Extract the [x, y] coordinate from the center of the cell holding the provided text.  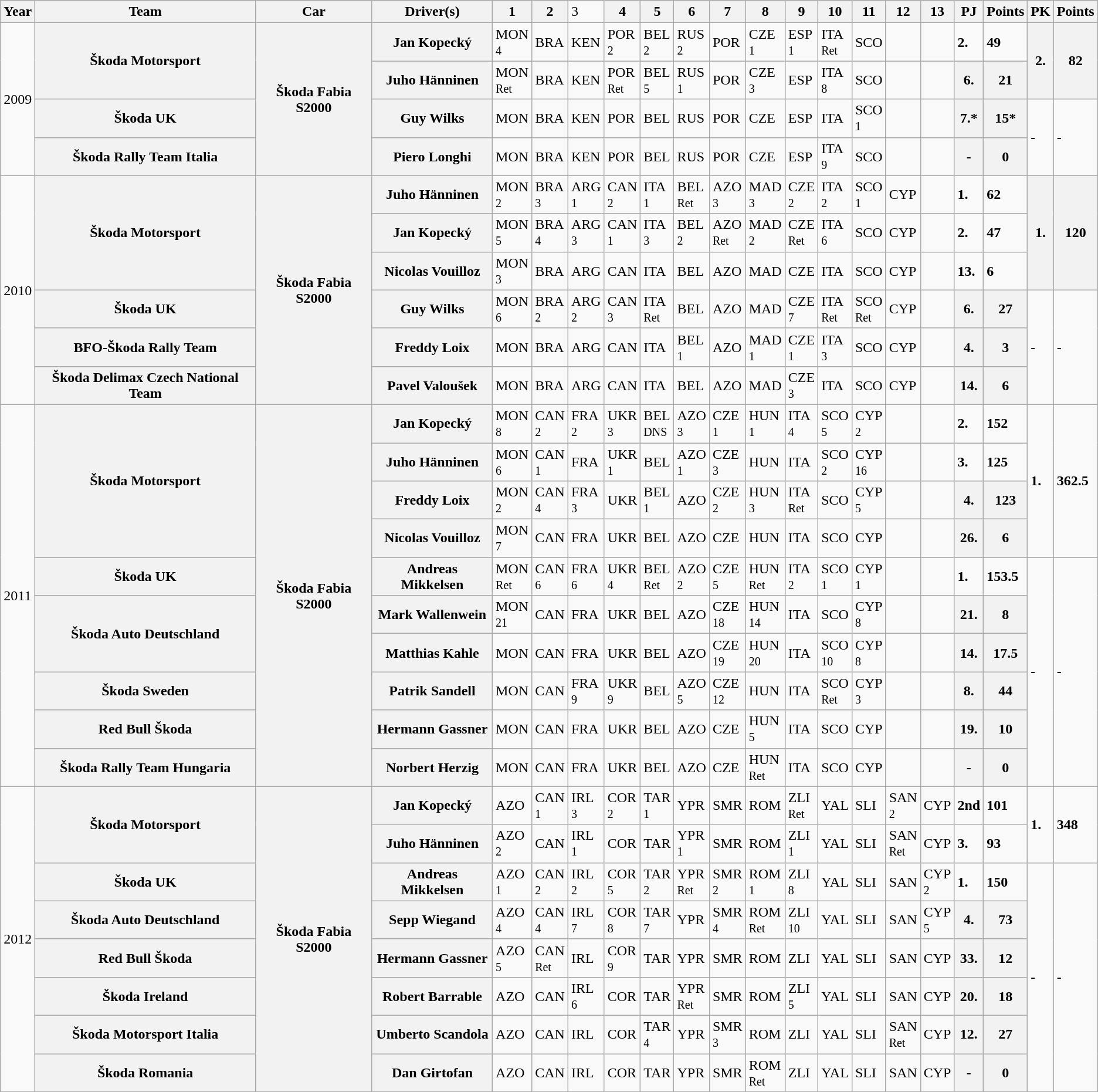
ARG3 [586, 232]
20. [969, 996]
7.* [969, 119]
CZE5 [727, 576]
ITA4 [801, 424]
MAD1 [765, 347]
TAR4 [657, 1034]
COR2 [622, 805]
UKR4 [622, 576]
15* [1005, 119]
Škoda Rally Team Italia [145, 156]
UKR9 [622, 691]
82 [1076, 61]
Matthias Kahle [432, 653]
2012 [18, 939]
ITA9 [835, 156]
TAR1 [657, 805]
150 [1005, 881]
CZE12 [727, 691]
8. [969, 691]
FRA3 [586, 500]
CANRet [550, 958]
YPR1 [692, 844]
Robert Barrable [432, 996]
Car [313, 12]
7 [727, 12]
44 [1005, 691]
CYP1 [869, 576]
Škoda Delimax Czech National Team [145, 385]
COR9 [622, 958]
Dan Girtofan [432, 1073]
HUN5 [765, 729]
Škoda Romania [145, 1073]
SCO2 [835, 461]
HUN3 [765, 500]
120 [1076, 232]
Škoda Sweden [145, 691]
CZERet [801, 232]
ZLIRet [801, 805]
26. [969, 539]
152 [1005, 424]
BFO-Škoda Rally Team [145, 347]
SMR4 [727, 920]
4 [622, 12]
348 [1076, 824]
PORRet [622, 80]
Mark Wallenwein [432, 615]
HUN1 [765, 424]
19. [969, 729]
Pavel Valoušek [432, 385]
47 [1005, 232]
PK [1041, 12]
Patrik Sandell [432, 691]
MON3 [513, 271]
TAR7 [657, 920]
13 [937, 12]
RUS2 [692, 42]
CAN3 [622, 309]
POR2 [622, 42]
101 [1005, 805]
Piero Longhi [432, 156]
SCO10 [835, 653]
MAD3 [765, 195]
PJ [969, 12]
BRA3 [550, 195]
UKR3 [622, 424]
FRA6 [586, 576]
11 [869, 12]
FRA9 [586, 691]
CZE18 [727, 615]
AZORet [727, 232]
2009 [18, 99]
MON5 [513, 232]
IRL2 [586, 881]
HUN14 [765, 615]
12. [969, 1034]
Norbert Herzig [432, 768]
ARG2 [586, 309]
5 [657, 12]
ZLI5 [801, 996]
33. [969, 958]
Team [145, 12]
2010 [18, 290]
FRA2 [586, 424]
TAR2 [657, 881]
Škoda Rally Team Hungaria [145, 768]
153.5 [1005, 576]
MAD2 [765, 232]
ROM1 [765, 881]
MON4 [513, 42]
MON21 [513, 615]
9 [801, 12]
123 [1005, 500]
IRL6 [586, 996]
ESP1 [801, 42]
Year [18, 12]
COR5 [622, 881]
ARG1 [586, 195]
CZE19 [727, 653]
UKR1 [622, 461]
Škoda Motorsport Italia [145, 1034]
ITA6 [835, 232]
AZO4 [513, 920]
21 [1005, 80]
18 [1005, 996]
2nd [969, 805]
62 [1005, 195]
BRA4 [550, 232]
ZLI10 [801, 920]
SMR2 [727, 881]
IRL3 [586, 805]
ITA1 [657, 195]
BELDNS [657, 424]
CZE7 [801, 309]
13. [969, 271]
ZLI1 [801, 844]
COR8 [622, 920]
ZLI8 [801, 881]
IRL7 [586, 920]
2 [550, 12]
BRA2 [550, 309]
362.5 [1076, 481]
MON7 [513, 539]
HUN20 [765, 653]
CYP3 [869, 691]
Škoda Ireland [145, 996]
SAN2 [903, 805]
49 [1005, 42]
RUS1 [692, 80]
BEL5 [657, 80]
Driver(s) [432, 12]
SMR3 [727, 1034]
93 [1005, 844]
CYP16 [869, 461]
125 [1005, 461]
2011 [18, 595]
SCO5 [835, 424]
21. [969, 615]
Umberto Scandola [432, 1034]
Sepp Wiegand [432, 920]
CAN6 [550, 576]
73 [1005, 920]
MON8 [513, 424]
17.5 [1005, 653]
1 [513, 12]
ITA8 [835, 80]
IRL1 [586, 844]
